Identify which cell holds the provided text, then report its (x, y) central coordinate. 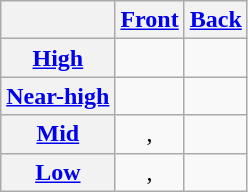
Near-high (58, 96)
Low (58, 172)
Front (150, 20)
High (58, 58)
Mid (58, 134)
Back (216, 20)
